Extract the (X, Y) coordinate from the center of the cell holding the provided text.  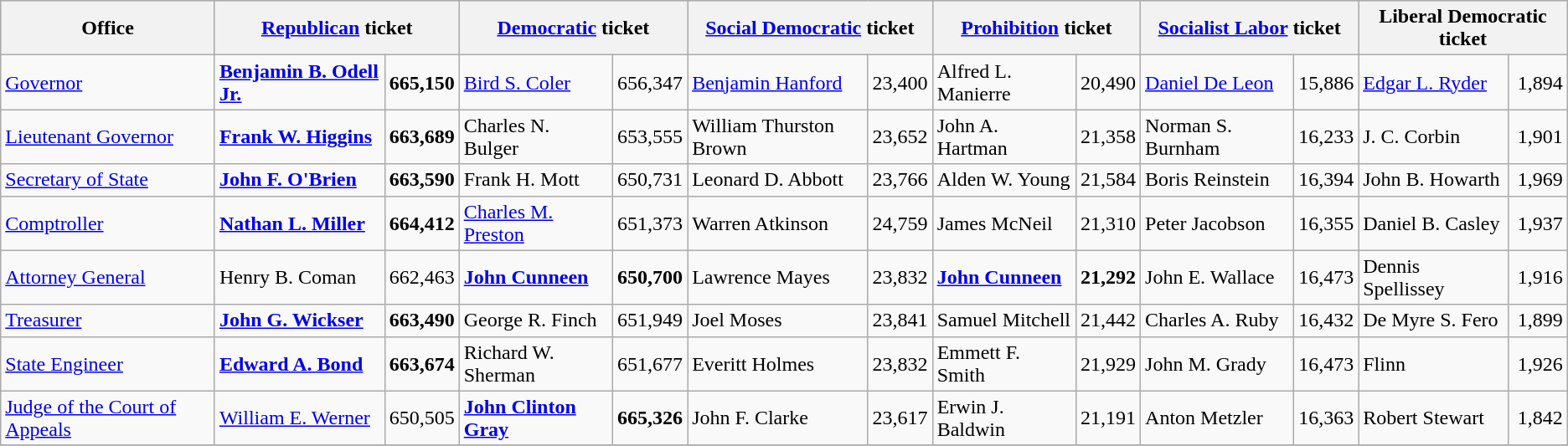
John M. Grady (1218, 363)
Dennis Spellissey (1434, 278)
Edward A. Bond (300, 363)
Alden W. Young (1003, 180)
Norman S. Burnham (1218, 137)
Governor (108, 82)
Bird S. Coler (536, 82)
16,394 (1327, 180)
663,689 (422, 137)
Daniel B. Casley (1434, 223)
23,841 (900, 320)
John B. Howarth (1434, 180)
1,894 (1538, 82)
Daniel De Leon (1218, 82)
23,652 (900, 137)
1,842 (1538, 418)
Liberal Democratic ticket (1463, 28)
662,463 (422, 278)
21,292 (1109, 278)
23,617 (900, 418)
Everitt Holmes (777, 363)
Social Democratic ticket (810, 28)
665,326 (650, 418)
1,926 (1538, 363)
John A. Hartman (1003, 137)
Benjamin Hanford (777, 82)
653,555 (650, 137)
Secretary of State (108, 180)
John G. Wickser (300, 320)
Joel Moses (777, 320)
1,901 (1538, 137)
20,490 (1109, 82)
21,929 (1109, 363)
Frank W. Higgins (300, 137)
21,584 (1109, 180)
State Engineer (108, 363)
Republican ticket (337, 28)
Comptroller (108, 223)
John E. Wallace (1218, 278)
Henry B. Coman (300, 278)
Emmett F. Smith (1003, 363)
Leonard D. Abbott (777, 180)
Charles N. Bulger (536, 137)
665,150 (422, 82)
664,412 (422, 223)
Lawrence Mayes (777, 278)
663,590 (422, 180)
Peter Jacobson (1218, 223)
Democratic ticket (573, 28)
Socialist Labor ticket (1250, 28)
1,969 (1538, 180)
Flinn (1434, 363)
651,373 (650, 223)
23,766 (900, 180)
Samuel Mitchell (1003, 320)
16,355 (1327, 223)
William Thurston Brown (777, 137)
John Clinton Gray (536, 418)
John F. Clarke (777, 418)
Erwin J. Baldwin (1003, 418)
16,432 (1327, 320)
1,899 (1538, 320)
16,363 (1327, 418)
Warren Atkinson (777, 223)
Frank H. Mott (536, 180)
650,700 (650, 278)
De Myre S. Fero (1434, 320)
663,674 (422, 363)
Benjamin B. Odell Jr. (300, 82)
Richard W. Sherman (536, 363)
Robert Stewart (1434, 418)
James McNeil (1003, 223)
Nathan L. Miller (300, 223)
Alfred L. Manierre (1003, 82)
Boris Reinstein (1218, 180)
1,937 (1538, 223)
21,358 (1109, 137)
656,347 (650, 82)
21,442 (1109, 320)
Attorney General (108, 278)
Treasurer (108, 320)
Edgar L. Ryder (1434, 82)
663,490 (422, 320)
23,400 (900, 82)
Anton Metzler (1218, 418)
650,731 (650, 180)
Office (108, 28)
16,233 (1327, 137)
651,677 (650, 363)
Prohibition ticket (1036, 28)
Lieutenant Governor (108, 137)
651,949 (650, 320)
J. C. Corbin (1434, 137)
John F. O'Brien (300, 180)
Judge of the Court of Appeals (108, 418)
15,886 (1327, 82)
21,191 (1109, 418)
Charles M. Preston (536, 223)
1,916 (1538, 278)
21,310 (1109, 223)
650,505 (422, 418)
Charles A. Ruby (1218, 320)
George R. Finch (536, 320)
William E. Werner (300, 418)
24,759 (900, 223)
